Determine the [X, Y] coordinate at the center of the cell enclosing the given text.  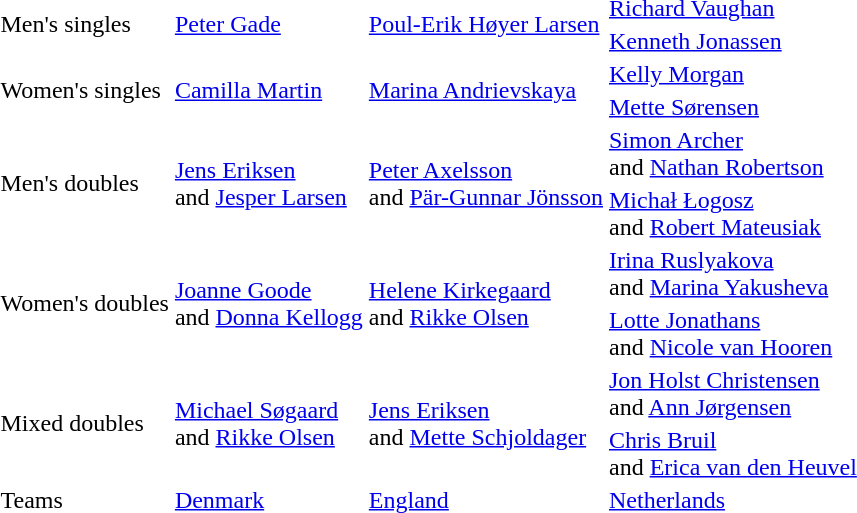
Michael Søgaardand Rikke Olsen [268, 424]
Camilla Martin [268, 90]
Jens Eriksenand Jesper Larsen [268, 184]
Jens Eriksenand Mette Schjoldager [486, 424]
Peter Axelssonand Pär-Gunnar Jönsson [486, 184]
Marina Andrievskaya [486, 90]
Joanne Goodeand Donna Kellogg [268, 304]
Helene Kirkegaardand Rikke Olsen [486, 304]
